Scan for the cell matching the given text and deliver its [x, y] coordinate at center. 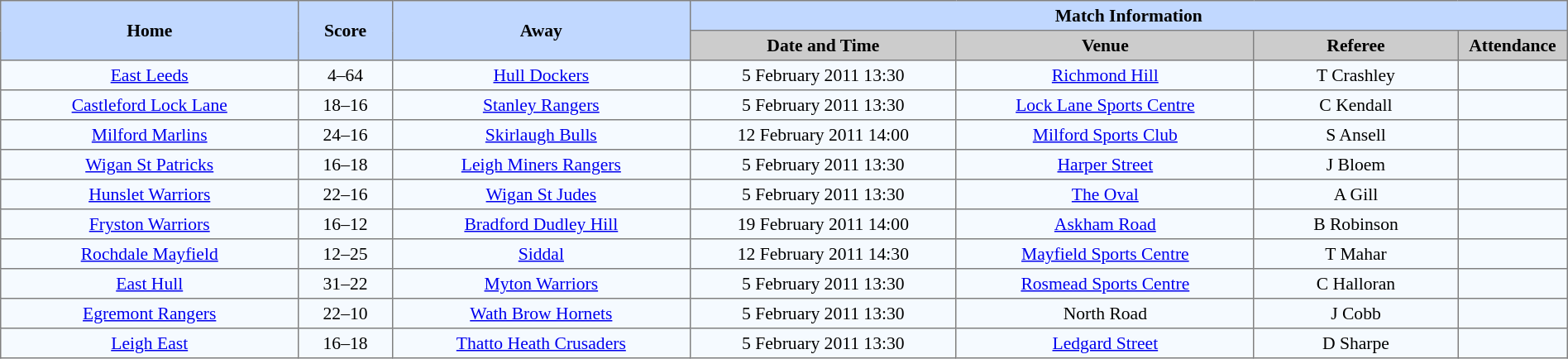
A Gill [1355, 194]
22–10 [346, 314]
C Halloran [1355, 284]
24–16 [346, 135]
Wath Brow Hornets [541, 314]
Rosmead Sports Centre [1105, 284]
Fryston Warriors [150, 224]
Ledgard Street [1105, 343]
Venue [1105, 45]
S Ansell [1355, 135]
Richmond Hill [1105, 75]
C Kendall [1355, 105]
The Oval [1105, 194]
Home [150, 31]
J Cobb [1355, 314]
22–16 [346, 194]
East Hull [150, 284]
19 February 2011 14:00 [823, 224]
Wigan St Judes [541, 194]
Askham Road [1105, 224]
16–12 [346, 224]
Myton Warriors [541, 284]
Bradford Dudley Hill [541, 224]
North Road [1105, 314]
Wigan St Patricks [150, 165]
Hunslet Warriors [150, 194]
Score [346, 31]
Leigh Miners Rangers [541, 165]
D Sharpe [1355, 343]
Rochdale Mayfield [150, 254]
Away [541, 31]
Milford Sports Club [1105, 135]
Lock Lane Sports Centre [1105, 105]
T Crashley [1355, 75]
12 February 2011 14:00 [823, 135]
Siddal [541, 254]
Milford Marlins [150, 135]
Date and Time [823, 45]
4–64 [346, 75]
T Mahar [1355, 254]
Stanley Rangers [541, 105]
Egremont Rangers [150, 314]
Leigh East [150, 343]
18–16 [346, 105]
12 February 2011 14:30 [823, 254]
J Bloem [1355, 165]
Match Information [1128, 16]
Mayfield Sports Centre [1105, 254]
Skirlaugh Bulls [541, 135]
12–25 [346, 254]
B Robinson [1355, 224]
31–22 [346, 284]
Harper Street [1105, 165]
Hull Dockers [541, 75]
Thatto Heath Crusaders [541, 343]
Attendance [1513, 45]
Referee [1355, 45]
Castleford Lock Lane [150, 105]
East Leeds [150, 75]
